Provide the (x, y) coordinate of the cell's center where the given text is located.  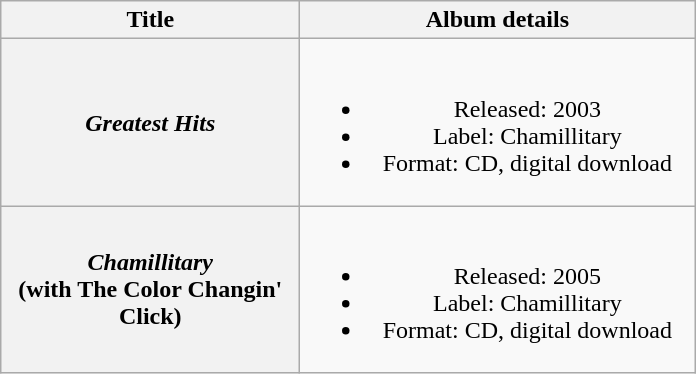
Greatest Hits (150, 122)
Chamillitary(with The Color Changin' Click) (150, 290)
Released: 2003Label: ChamillitaryFormat: CD, digital download (498, 122)
Album details (498, 20)
Released: 2005Label: ChamillitaryFormat: CD, digital download (498, 290)
Title (150, 20)
